Locate the cell with the specified text and output its (X, Y) center coordinate. 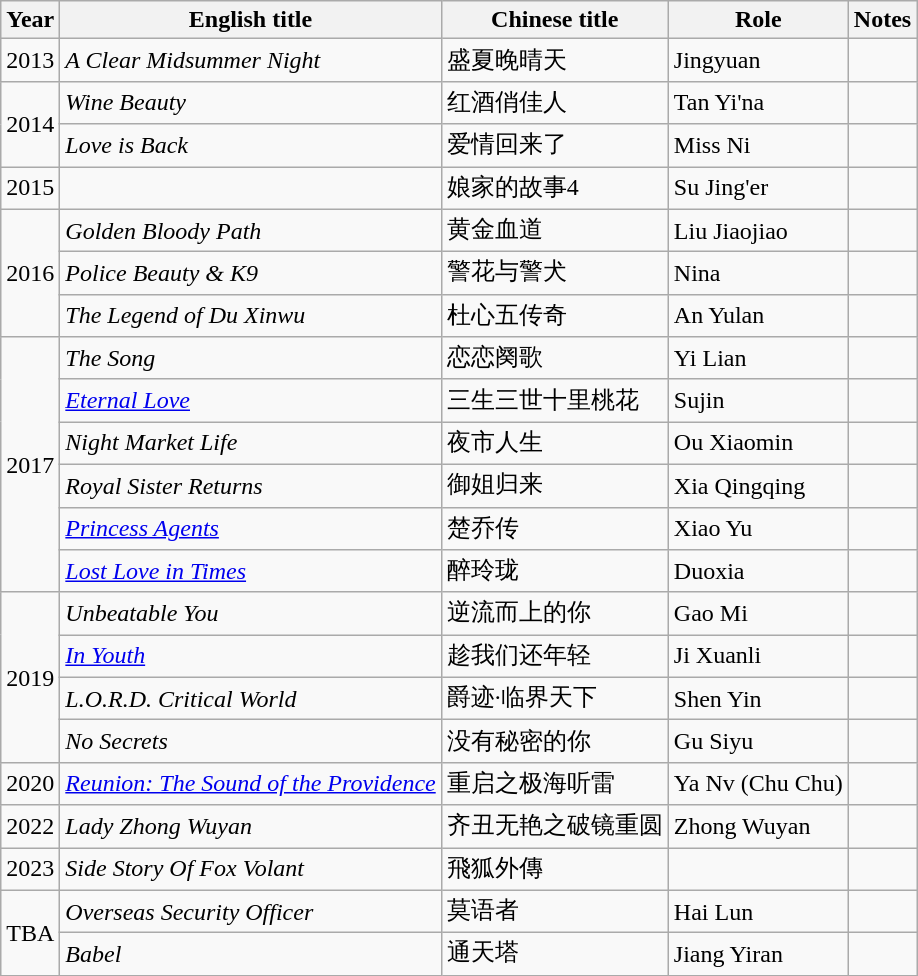
2022 (30, 826)
An Yulan (758, 316)
飛狐外傳 (554, 870)
Love is Back (250, 146)
The Song (250, 358)
Wine Beauty (250, 102)
Tan Yi'na (758, 102)
楚乔传 (554, 528)
齐丑无艳之破镜重圆 (554, 826)
没有秘密的你 (554, 742)
A Clear Midsummer Night (250, 60)
Lost Love in Times (250, 572)
趁我们还年轻 (554, 656)
Duoxia (758, 572)
Ou Xiaomin (758, 444)
通天塔 (554, 954)
逆流而上的你 (554, 614)
2013 (30, 60)
English title (250, 20)
Liu Jiaojiao (758, 230)
In Youth (250, 656)
2015 (30, 188)
Nina (758, 274)
Ya Nv (Chu Chu) (758, 784)
Xia Qingqing (758, 486)
Golden Bloody Path (250, 230)
Year (30, 20)
Royal Sister Returns (250, 486)
黄金血道 (554, 230)
Gao Mi (758, 614)
醉玲珑 (554, 572)
Notes (882, 20)
L.O.R.D. Critical World (250, 698)
The Legend of Du Xinwu (250, 316)
Police Beauty & K9 (250, 274)
Eternal Love (250, 400)
2017 (30, 464)
三生三世十里桃花 (554, 400)
爵迹·临界天下 (554, 698)
恋恋阕歌 (554, 358)
Xiao Yu (758, 528)
Jingyuan (758, 60)
Side Story Of Fox Volant (250, 870)
Ji Xuanli (758, 656)
2016 (30, 273)
No Secrets (250, 742)
Princess Agents (250, 528)
TBA (30, 932)
Lady Zhong Wuyan (250, 826)
Sujin (758, 400)
2019 (30, 677)
Unbeatable You (250, 614)
御姐归来 (554, 486)
Gu Siyu (758, 742)
Reunion: The Sound of the Providence (250, 784)
Chinese title (554, 20)
Su Jing'er (758, 188)
警花与警犬 (554, 274)
Babel (250, 954)
2020 (30, 784)
Miss Ni (758, 146)
杜心五传奇 (554, 316)
Role (758, 20)
莫语者 (554, 912)
Night Market Life (250, 444)
红酒俏佳人 (554, 102)
Hai Lun (758, 912)
Overseas Security Officer (250, 912)
夜市人生 (554, 444)
爱情回来了 (554, 146)
重启之极海听雷 (554, 784)
2023 (30, 870)
Zhong Wuyan (758, 826)
Shen Yin (758, 698)
娘家的故事4 (554, 188)
Yi Lian (758, 358)
盛夏晚晴天 (554, 60)
Jiang Yiran (758, 954)
2014 (30, 124)
